Identify which cell holds the provided text, then report its [x, y] central coordinate. 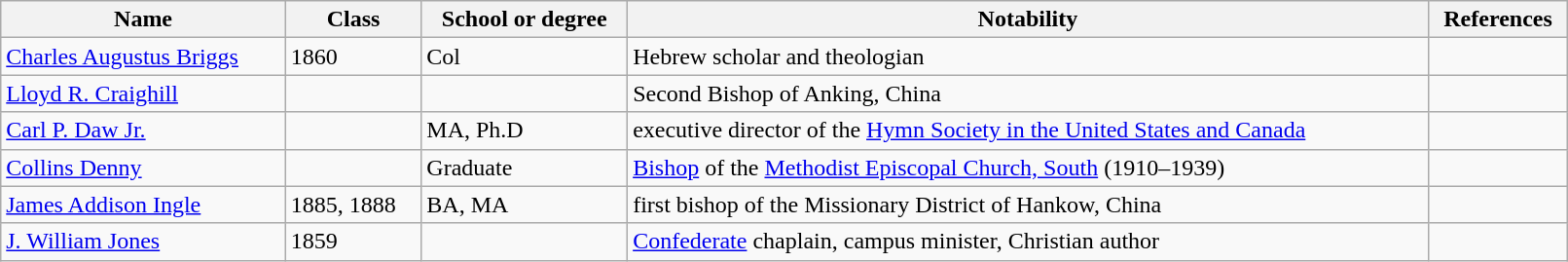
Charles Augustus Briggs [144, 56]
first bishop of the Missionary District of Hankow, China [1028, 205]
1860 [352, 56]
MA, Ph.D [525, 131]
1859 [352, 242]
Confederate chaplain, campus minister, Christian author [1028, 242]
Bishop of the Methodist Episcopal Church, South (1910–1939) [1028, 168]
Carl P. Daw Jr. [144, 131]
Graduate [525, 168]
References [1498, 19]
Col [525, 56]
Class [352, 19]
James Addison Ingle [144, 205]
Lloyd R. Craighill [144, 94]
Second Bishop of Anking, China [1028, 94]
executive director of the Hymn Society in the United States and Canada [1028, 131]
BA, MA [525, 205]
School or degree [525, 19]
J. William Jones [144, 242]
Notability [1028, 19]
1885, 1888 [352, 205]
Collins Denny [144, 168]
Hebrew scholar and theologian [1028, 56]
Name [144, 19]
